Identify which cell holds the provided text, then report its [x, y] central coordinate. 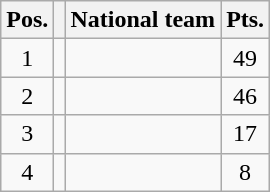
8 [246, 172]
49 [246, 58]
1 [28, 58]
Pts. [246, 20]
17 [246, 134]
46 [246, 96]
2 [28, 96]
Pos. [28, 20]
4 [28, 172]
3 [28, 134]
National team [143, 20]
